Determine the [x, y] coordinate at the center of the cell enclosing the given text.  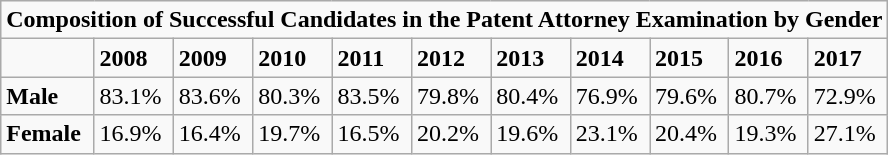
83.5% [372, 96]
2012 [450, 58]
83.6% [212, 96]
2008 [134, 58]
19.6% [530, 134]
Composition of Successful Candidates in the Patent Attorney Examination by Gender [444, 20]
2015 [690, 58]
2014 [610, 58]
20.4% [690, 134]
80.4% [530, 96]
16.5% [372, 134]
83.1% [134, 96]
79.6% [690, 96]
80.7% [768, 96]
19.7% [292, 134]
2011 [372, 58]
Male [48, 96]
16.4% [212, 134]
72.9% [848, 96]
2013 [530, 58]
16.9% [134, 134]
2010 [292, 58]
27.1% [848, 134]
80.3% [292, 96]
19.3% [768, 134]
Female [48, 134]
2017 [848, 58]
20.2% [450, 134]
76.9% [610, 96]
2016 [768, 58]
79.8% [450, 96]
23.1% [610, 134]
2009 [212, 58]
